Scan for the cell matching the given text and deliver its [x, y] coordinate at center. 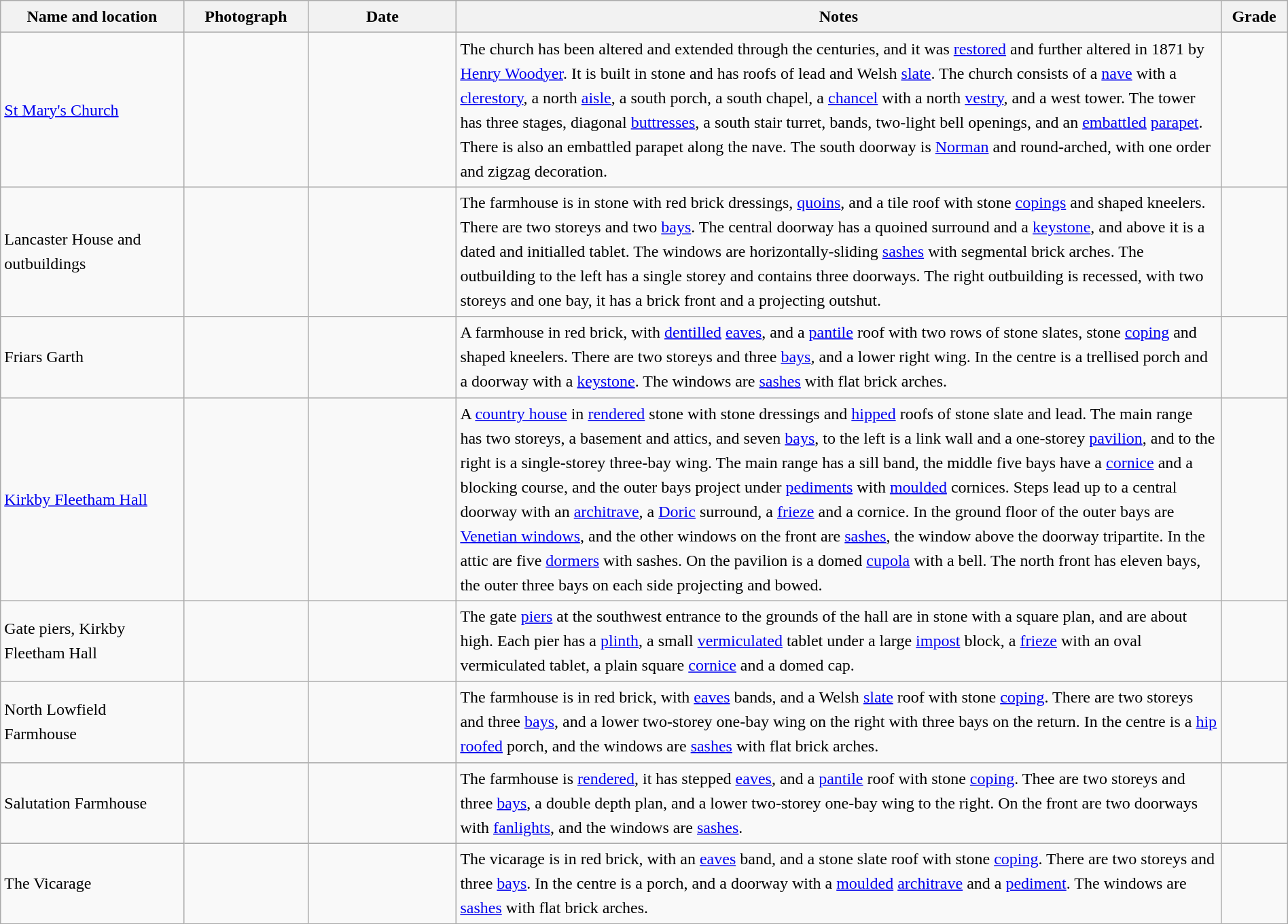
Grade [1254, 16]
Lancaster House and outbuildings [92, 251]
North Lowfield Farmhouse [92, 722]
Notes [838, 16]
Photograph [246, 16]
St Mary's Church [92, 110]
Date [382, 16]
Name and location [92, 16]
Salutation Farmhouse [92, 803]
Gate piers, Kirkby Fleetham Hall [92, 641]
Kirkby Fleetham Hall [92, 499]
The Vicarage [92, 883]
Friars Garth [92, 357]
